Identify which cell holds the provided text, then report its (X, Y) central coordinate. 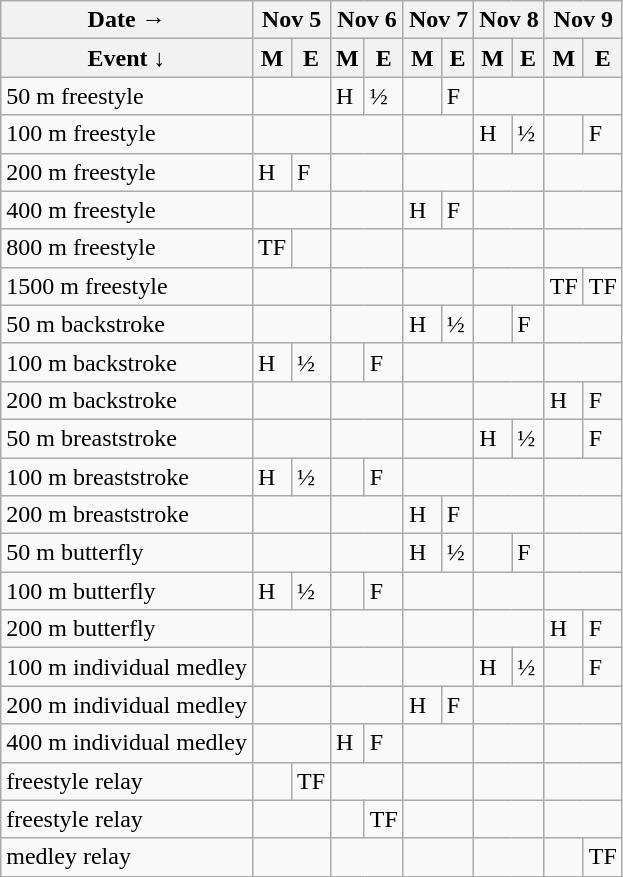
100 m freestyle (127, 134)
50 m breaststroke (127, 438)
50 m freestyle (127, 96)
400 m individual medley (127, 743)
200 m butterfly (127, 629)
200 m freestyle (127, 172)
100 m backstroke (127, 362)
400 m freestyle (127, 210)
Nov 7 (438, 20)
Event ↓ (127, 58)
Nov 9 (583, 20)
50 m butterfly (127, 553)
800 m freestyle (127, 248)
Nov 8 (509, 20)
Date → (127, 20)
200 m breaststroke (127, 515)
100 m individual medley (127, 667)
100 m butterfly (127, 591)
200 m backstroke (127, 400)
100 m breaststroke (127, 477)
1500 m freestyle (127, 286)
200 m individual medley (127, 705)
medley relay (127, 857)
Nov 5 (291, 20)
50 m backstroke (127, 324)
Nov 6 (368, 20)
